Pinpoint the cell where the given text exists, returning its (x, y) midpoint coordinate. 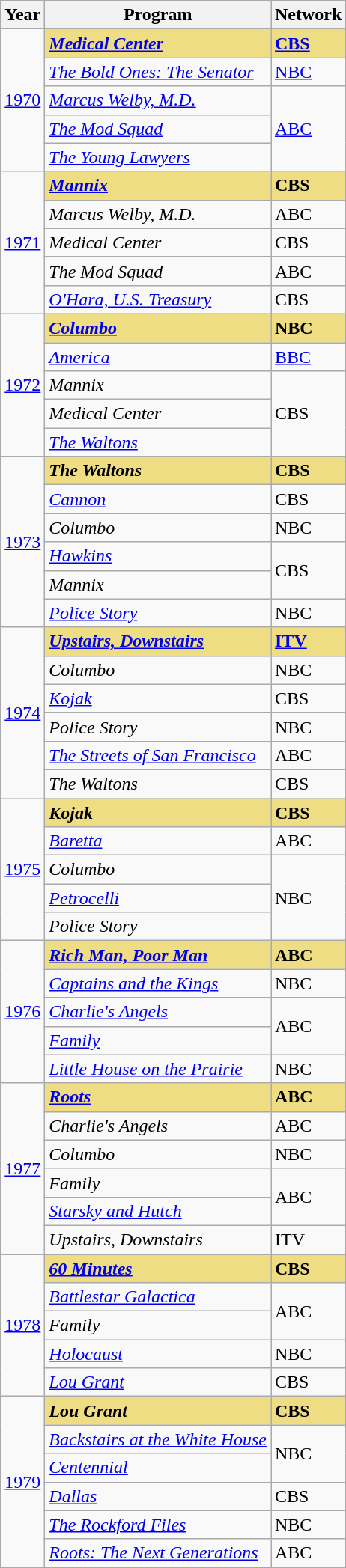
Program (158, 15)
1973 (22, 542)
Baretta (158, 841)
Captains and the Kings (158, 983)
1975 (22, 869)
1978 (22, 1326)
The Streets of San Francisco (158, 755)
Rich Man, Poor Man (158, 955)
1977 (22, 1168)
1972 (22, 385)
Year (22, 15)
The Bold Ones: The Senator (158, 72)
BBC (309, 357)
1976 (22, 1012)
Centennial (158, 1468)
Starsky and Hutch (158, 1211)
1970 (22, 100)
Holocaust (158, 1354)
Dallas (158, 1496)
Little House on the Prairie (158, 1069)
1974 (22, 713)
1971 (22, 242)
The Young Lawyers (158, 157)
Cannon (158, 499)
Roots: The Next Generations (158, 1553)
Battlestar Galactica (158, 1297)
Roots (158, 1097)
The Rockford Files (158, 1525)
O'Hara, U.S. Treasury (158, 299)
60 Minutes (158, 1269)
Network (309, 15)
Backstairs at the White House (158, 1439)
Hawkins (158, 556)
America (158, 357)
Petrocelli (158, 898)
1979 (22, 1482)
